Scan for the cell matching the given text and deliver its [X, Y] coordinate at center. 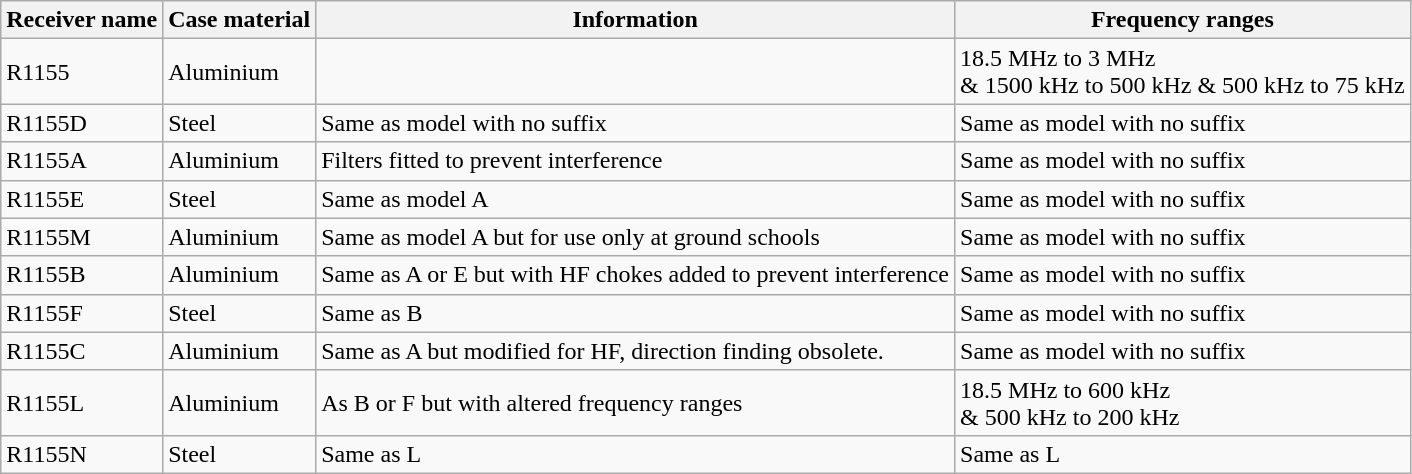
Same as A but modified for HF, direction finding obsolete. [636, 351]
R1155E [82, 199]
R1155 [82, 72]
R1155N [82, 454]
R1155B [82, 275]
Same as model A [636, 199]
18.5 MHz to 600 kHz& 500 kHz to 200 kHz [1183, 402]
Filters fitted to prevent interference [636, 161]
As B or F but with altered frequency ranges [636, 402]
Same as A or E but with HF chokes added to prevent interference [636, 275]
18.5 MHz to 3 MHz& 1500 kHz to 500 kHz & 500 kHz to 75 kHz [1183, 72]
R1155C [82, 351]
R1155D [82, 123]
Same as model A but for use only at ground schools [636, 237]
Information [636, 20]
Receiver name [82, 20]
R1155F [82, 313]
Same as B [636, 313]
Frequency ranges [1183, 20]
R1155M [82, 237]
R1155A [82, 161]
R1155L [82, 402]
Case material [240, 20]
